Extract the (x, y) coordinate from the center of the cell holding the provided text.  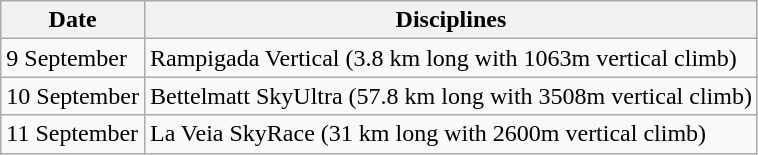
Disciplines (450, 20)
Date (73, 20)
9 September (73, 58)
11 September (73, 134)
La Veia SkyRace (31 km long with 2600m vertical climb) (450, 134)
Rampigada Vertical (3.8 km long with 1063m vertical climb) (450, 58)
Bettelmatt SkyUltra (57.8 km long with 3508m vertical climb) (450, 96)
10 September (73, 96)
